Pinpoint the cell where the given text exists, returning its [x, y] midpoint coordinate. 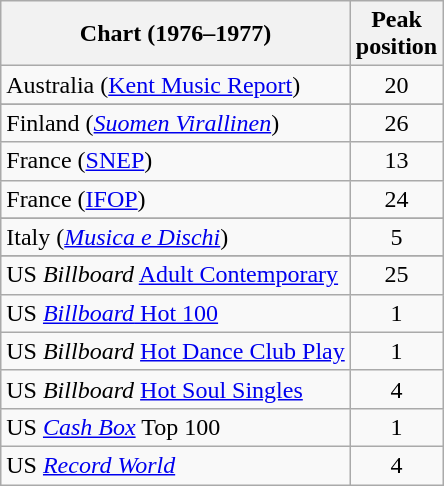
France (IFOP) [176, 199]
Australia (Kent Music Report) [176, 85]
Finland (Suomen Virallinen) [176, 123]
26 [396, 123]
5 [396, 237]
Peakposition [396, 34]
Chart (1976–1977) [176, 34]
25 [396, 275]
24 [396, 199]
13 [396, 161]
US Billboard Hot Dance Club Play [176, 351]
US Billboard Hot Soul Singles [176, 389]
US Record World [176, 465]
Italy (Musica e Dischi) [176, 237]
20 [396, 85]
France (SNEP) [176, 161]
US Billboard Hot 100 [176, 313]
US Billboard Adult Contemporary [176, 275]
US Cash Box Top 100 [176, 427]
